Determine the [x, y] coordinate at the center of the cell enclosing the given text.  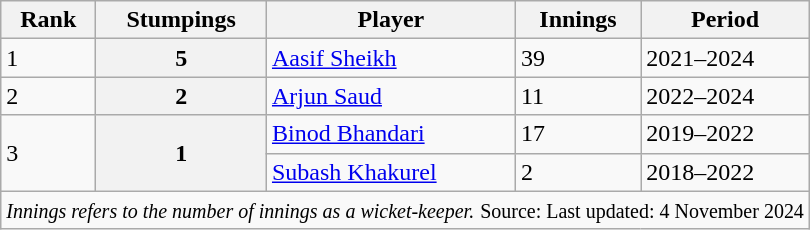
2018–2022 [726, 172]
Innings [578, 20]
Stumpings [182, 20]
2021–2024 [726, 58]
11 [578, 96]
Binod Bhandari [390, 134]
39 [578, 58]
5 [182, 58]
Player [390, 20]
Subash Khakurel [390, 172]
Arjun Saud [390, 96]
3 [48, 153]
Aasif Sheikh [390, 58]
2019–2022 [726, 134]
Innings refers to the number of innings as a wicket-keeper. Source: Last updated: 4 November 2024 [406, 210]
Rank [48, 20]
17 [578, 134]
Period [726, 20]
2022–2024 [726, 96]
